Locate the cell with the specified text and output its (X, Y) center coordinate. 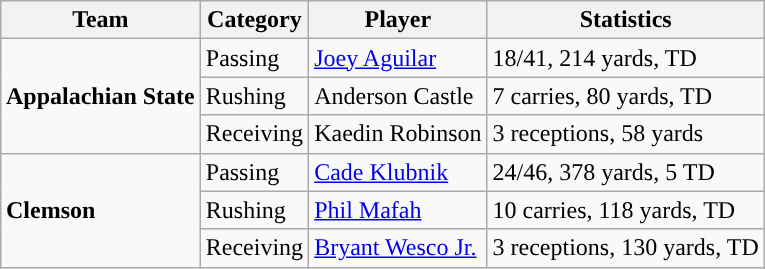
18/41, 214 yards, TD (626, 58)
Statistics (626, 20)
Cade Klubnik (398, 172)
Phil Mafah (398, 210)
3 receptions, 130 yards, TD (626, 248)
Joey Aguilar (398, 58)
Category (254, 20)
Bryant Wesco Jr. (398, 248)
Anderson Castle (398, 96)
Kaedin Robinson (398, 134)
10 carries, 118 yards, TD (626, 210)
Player (398, 20)
Clemson (100, 210)
24/46, 378 yards, 5 TD (626, 172)
Team (100, 20)
3 receptions, 58 yards (626, 134)
Appalachian State (100, 96)
7 carries, 80 yards, TD (626, 96)
